Identify which cell holds the provided text, then report its (X, Y) central coordinate. 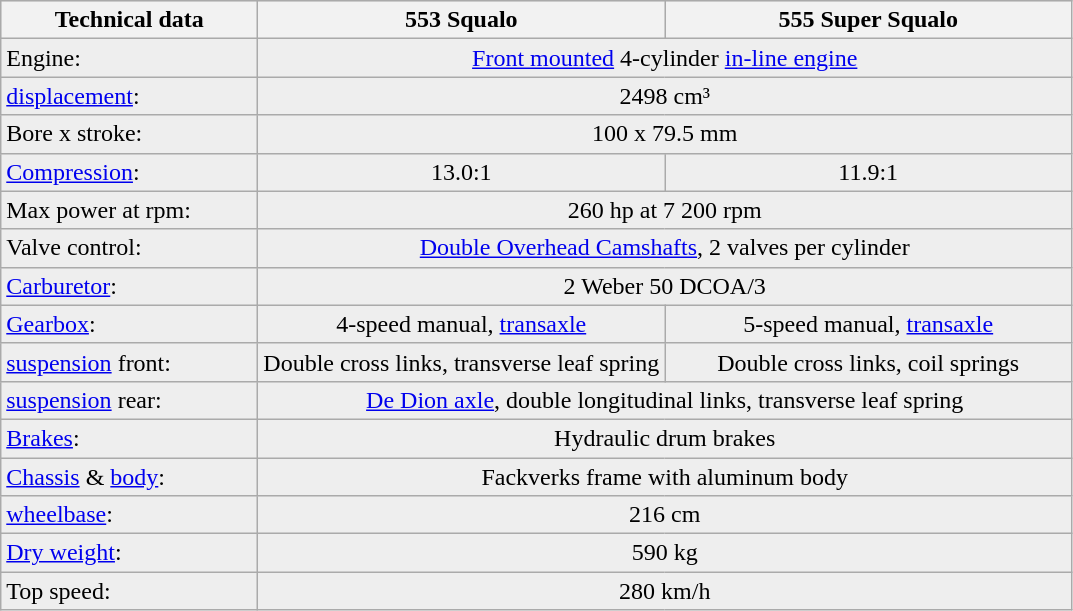
553 Squalo (462, 20)
Compression: (130, 172)
280 km/h (665, 591)
Bore x stroke: (130, 134)
2 Weber 50 DCOA/3 (665, 286)
Double cross links, transverse leaf spring (462, 362)
Fackverks frame with aluminum body (665, 477)
Technical data (130, 20)
2498 cm³ (665, 96)
suspension rear: (130, 400)
13.0:1 (462, 172)
216 cm (665, 515)
590 kg (665, 553)
260 hp at 7 200 rpm (665, 210)
De Dion axle, double longitudinal links, transverse leaf spring (665, 400)
Valve control: (130, 248)
5-speed manual, transaxle (868, 324)
Double cross links, coil springs (868, 362)
Hydraulic drum brakes (665, 438)
Engine: (130, 58)
Carburetor: (130, 286)
Top speed: (130, 591)
suspension front: (130, 362)
Dry weight: (130, 553)
Chassis & body: (130, 477)
wheelbase: (130, 515)
11.9:1 (868, 172)
Max power at rpm: (130, 210)
4-speed manual, transaxle (462, 324)
displacement: (130, 96)
Front mounted 4-cylinder in-line engine (665, 58)
Brakes: (130, 438)
Double Overhead Camshafts, 2 valves per cylinder (665, 248)
100 x 79.5 mm (665, 134)
Gearbox: (130, 324)
555 Super Squalo (868, 20)
